Determine the (x, y) coordinate at the center of the cell enclosing the given text.  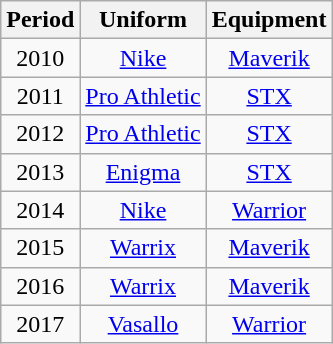
2015 (40, 248)
2017 (40, 324)
Vasallo (143, 324)
Uniform (143, 20)
2013 (40, 172)
Period (40, 20)
Equipment (269, 20)
2011 (40, 96)
2014 (40, 210)
Enigma (143, 172)
2016 (40, 286)
2012 (40, 134)
2010 (40, 58)
